Extract the [x, y] coordinate from the center of the cell holding the provided text.  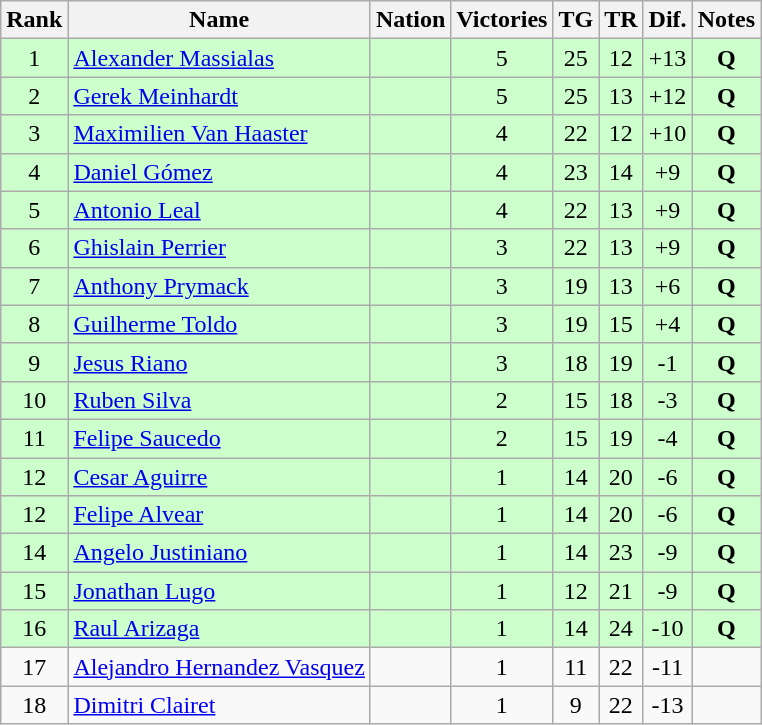
Raul Arizaga [220, 629]
16 [34, 629]
-4 [668, 438]
Victories [502, 20]
7 [34, 286]
Angelo Justiniano [220, 553]
Dif. [668, 20]
Gerek Meinhardt [220, 96]
Guilherme Toldo [220, 324]
-10 [668, 629]
24 [621, 629]
Cesar Aguirre [220, 477]
-1 [668, 362]
Anthony Prymack [220, 286]
TR [621, 20]
Alejandro Hernandez Vasquez [220, 667]
17 [34, 667]
-3 [668, 400]
Ruben Silva [220, 400]
Jonathan Lugo [220, 591]
6 [34, 248]
Daniel Gómez [220, 172]
Notes [726, 20]
-13 [668, 705]
8 [34, 324]
+10 [668, 134]
Felipe Alvear [220, 515]
Dimitri Clairet [220, 705]
Antonio Leal [220, 210]
Ghislain Perrier [220, 248]
Felipe Saucedo [220, 438]
10 [34, 400]
Name [220, 20]
-11 [668, 667]
+6 [668, 286]
Rank [34, 20]
+4 [668, 324]
TG [576, 20]
+13 [668, 58]
Alexander Massialas [220, 58]
Maximilien Van Haaster [220, 134]
Nation [410, 20]
21 [621, 591]
Jesus Riano [220, 362]
+12 [668, 96]
